Pinpoint the cell where the given text exists, returning its [X, Y] midpoint coordinate. 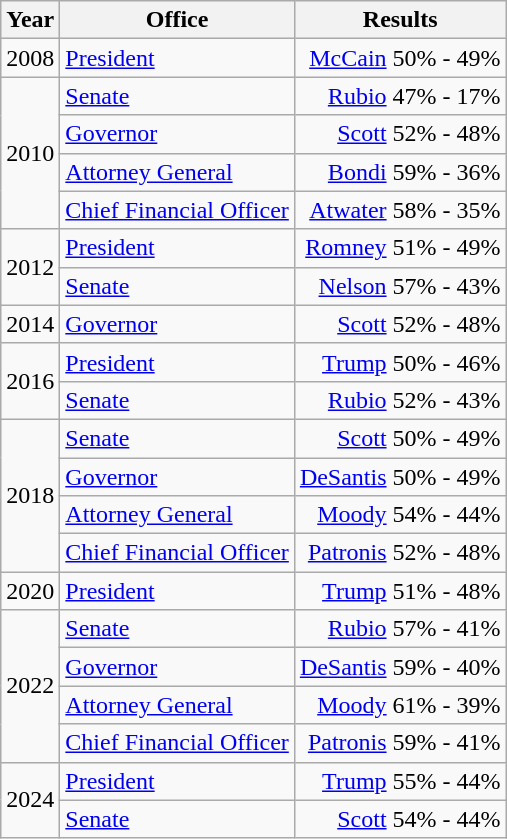
Trump 55% - 44% [400, 781]
Scott 54% - 44% [400, 819]
2020 [30, 591]
2014 [30, 324]
Trump 50% - 46% [400, 362]
Romney 51% - 49% [400, 248]
Rubio 57% - 41% [400, 629]
2024 [30, 800]
2008 [30, 58]
Trump 51% - 48% [400, 591]
2012 [30, 267]
Results [400, 20]
2022 [30, 686]
Moody 54% - 44% [400, 515]
Bondi 59% - 36% [400, 172]
Rubio 47% - 17% [400, 96]
Rubio 52% - 43% [400, 400]
2016 [30, 381]
Scott 50% - 49% [400, 438]
DeSantis 59% - 40% [400, 667]
Moody 61% - 39% [400, 705]
Year [30, 20]
2018 [30, 495]
2010 [30, 153]
Office [178, 20]
Patronis 59% - 41% [400, 743]
Atwater 58% - 35% [400, 210]
DeSantis 50% - 49% [400, 477]
Patronis 52% - 48% [400, 553]
McCain 50% - 49% [400, 58]
Nelson 57% - 43% [400, 286]
